Capture the cell that displays the provided text and extract its (X, Y) central coordinate. 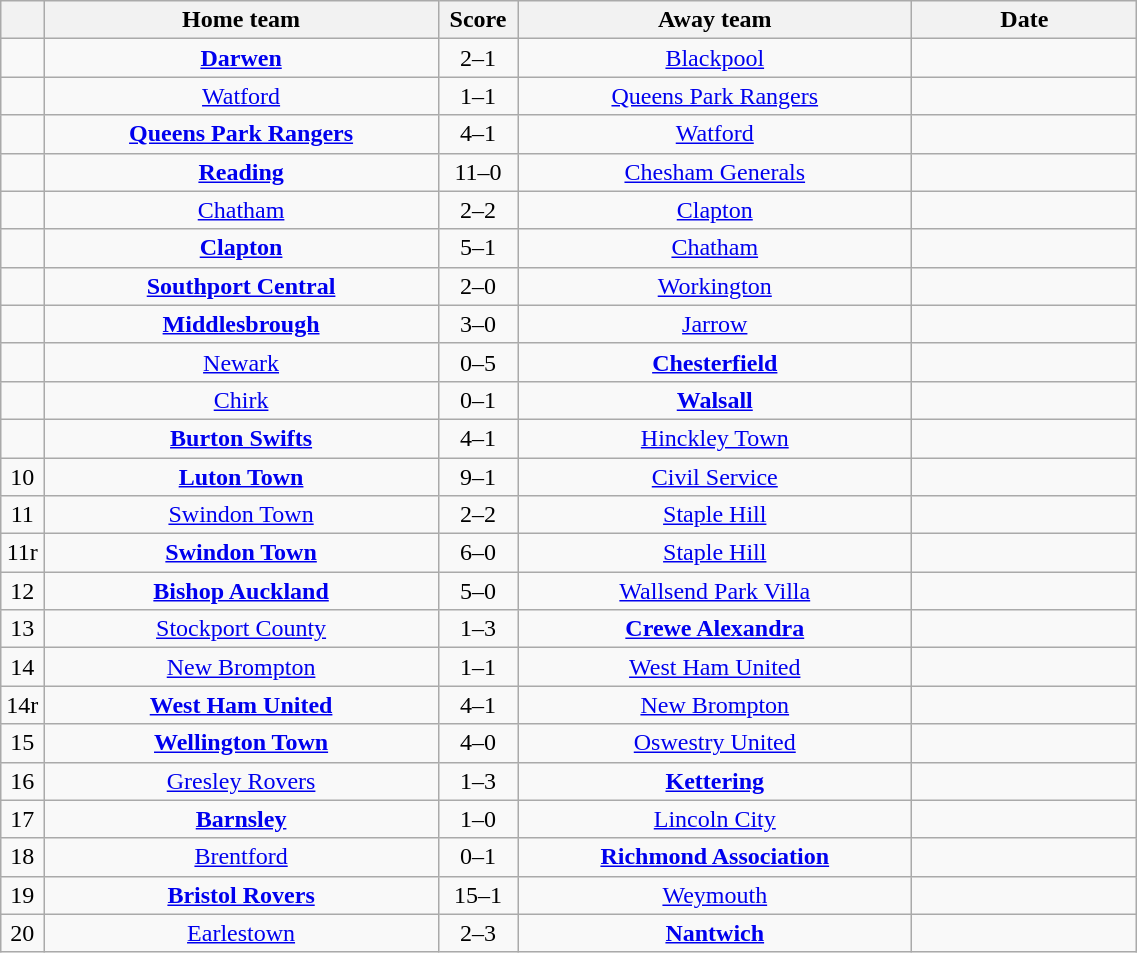
19 (22, 895)
Luton Town (242, 477)
12 (22, 591)
Reading (242, 172)
Bristol Rovers (242, 895)
Southport Central (242, 286)
Kettering (715, 781)
Home team (242, 20)
Earlestown (242, 933)
Score (478, 20)
4–0 (478, 743)
11r (22, 553)
Bishop Auckland (242, 591)
Chirk (242, 400)
Date (1024, 20)
Blackpool (715, 58)
Jarrow (715, 324)
2–1 (478, 58)
Stockport County (242, 629)
Weymouth (715, 895)
14r (22, 705)
Gresley Rovers (242, 781)
11–0 (478, 172)
Wellington Town (242, 743)
15 (22, 743)
9–1 (478, 477)
17 (22, 819)
2–3 (478, 933)
14 (22, 667)
Chesterfield (715, 362)
20 (22, 933)
5–1 (478, 248)
1–0 (478, 819)
Barnsley (242, 819)
10 (22, 477)
2–0 (478, 286)
Middlesbrough (242, 324)
Brentford (242, 857)
Lincoln City (715, 819)
6–0 (478, 553)
Civil Service (715, 477)
18 (22, 857)
Crewe Alexandra (715, 629)
Walsall (715, 400)
0–5 (478, 362)
Burton Swifts (242, 438)
13 (22, 629)
Chesham Generals (715, 172)
11 (22, 515)
Away team (715, 20)
Workington (715, 286)
16 (22, 781)
3–0 (478, 324)
Wallsend Park Villa (715, 591)
15–1 (478, 895)
Richmond Association (715, 857)
Newark (242, 362)
Oswestry United (715, 743)
5–0 (478, 591)
Darwen (242, 58)
Nantwich (715, 933)
Hinckley Town (715, 438)
